For the text-containing cell, return its midpoint in (x, y) coordinate format. 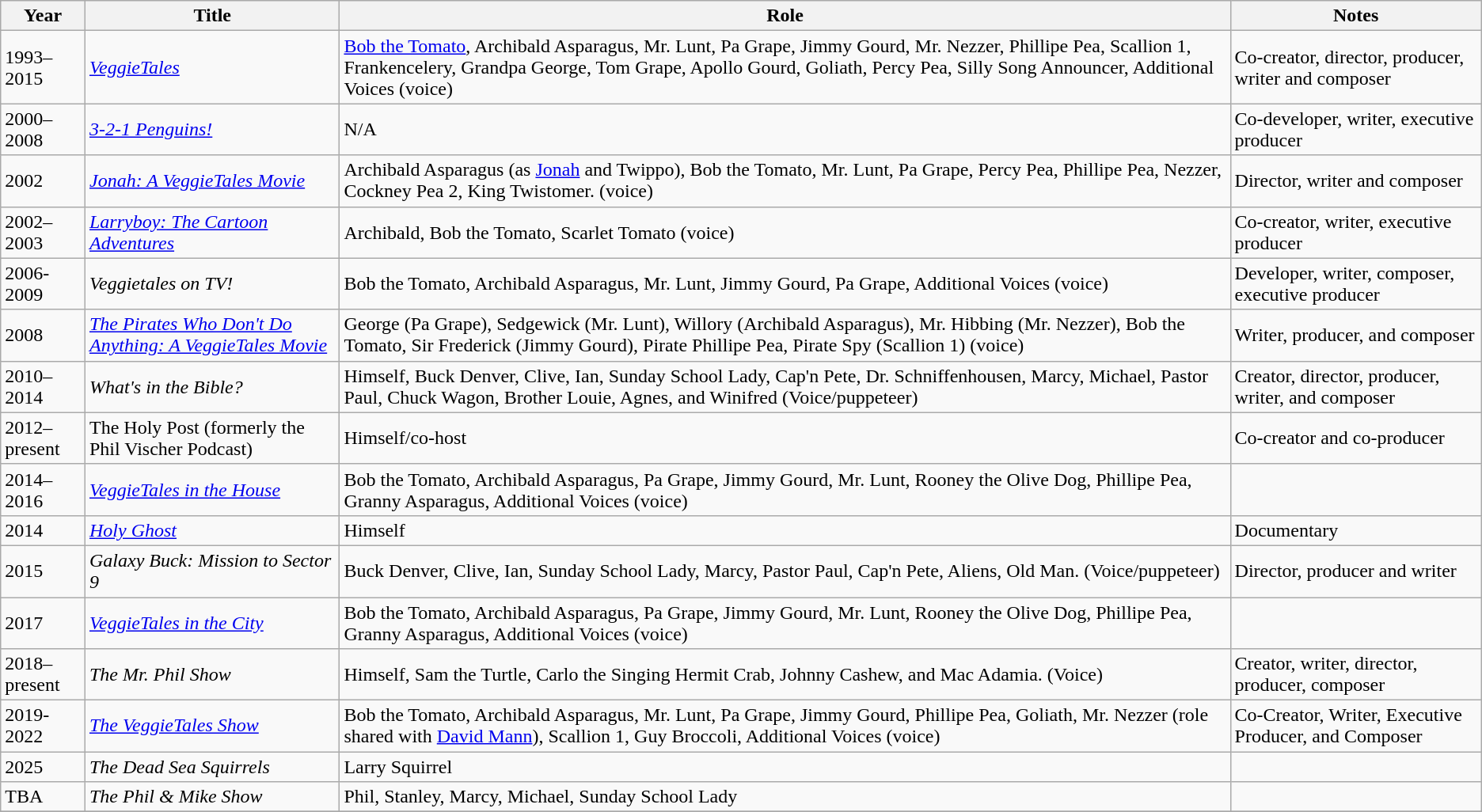
Co-creator, director, producer, writer and composer (1355, 67)
Buck Denver, Clive, Ian, Sunday School Lady, Marcy, Pastor Paul, Cap'n Pete, Aliens, Old Man. (Voice/puppeteer) (785, 571)
Archibald, Bob the Tomato, Scarlet Tomato (voice) (785, 233)
What's in the Bible? (212, 386)
Holy Ghost (212, 530)
2000–2008 (43, 130)
Developer, writer, composer, executive producer (1355, 283)
2025 (43, 767)
The Pirates Who Don't Do Anything: A VeggieTales Movie (212, 336)
Co-Creator, Writer, Executive Producer, and Composer (1355, 727)
Co-developer, writer, executive producer (1355, 130)
2002 (43, 180)
Veggietales on TV! (212, 283)
1993–2015 (43, 67)
Year (43, 16)
Jonah: A VeggieTales Movie (212, 180)
2018–present (43, 674)
Himself/co-host (785, 438)
Director, producer and writer (1355, 571)
Creator, director, producer, writer, and composer (1355, 386)
Role (785, 16)
TBA (43, 797)
2006-2009 (43, 283)
VeggieTales in the City (212, 622)
The Mr. Phil Show (212, 674)
Writer, producer, and composer (1355, 336)
VeggieTales (212, 67)
Himself (785, 530)
2008 (43, 336)
2017 (43, 622)
2002–2003 (43, 233)
2014–2016 (43, 489)
2019-2022 (43, 727)
The Phil & Mike Show (212, 797)
Galaxy Buck: Mission to Sector 9 (212, 571)
VeggieTales in the House (212, 489)
2012–present (43, 438)
Co-creator and co-producer (1355, 438)
2014 (43, 530)
3-2-1 Penguins! (212, 130)
N/A (785, 130)
Director, writer and composer (1355, 180)
Title (212, 16)
Notes (1355, 16)
Bob the Tomato, Archibald Asparagus, Mr. Lunt, Jimmy Gourd, Pa Grape, Additional Voices (voice) (785, 283)
Larryboy: The Cartoon Adventures (212, 233)
The Holy Post (formerly the Phil Vischer Podcast) (212, 438)
Larry Squirrel (785, 767)
2010–2014 (43, 386)
The Dead Sea Squirrels (212, 767)
Documentary (1355, 530)
Creator, writer, director, producer, composer (1355, 674)
Co-creator, writer, executive producer (1355, 233)
2015 (43, 571)
Himself, Sam the Turtle, Carlo the Singing Hermit Crab, Johnny Cashew, and Mac Adamia. (Voice) (785, 674)
The VeggieTales Show (212, 727)
Phil, Stanley, Marcy, Michael, Sunday School Lady (785, 797)
